Pinpoint the cell where the given text exists, returning its (x, y) midpoint coordinate. 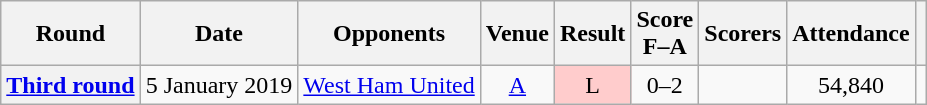
Opponents (389, 34)
54,840 (851, 85)
ScoreF–A (665, 34)
5 January 2019 (219, 85)
Venue (517, 34)
Result (592, 34)
Attendance (851, 34)
A (517, 85)
Scorers (743, 34)
0–2 (665, 85)
Round (70, 34)
Third round (70, 85)
Date (219, 34)
L (592, 85)
West Ham United (389, 85)
